Locate the cell with the specified text and output its [X, Y] center coordinate. 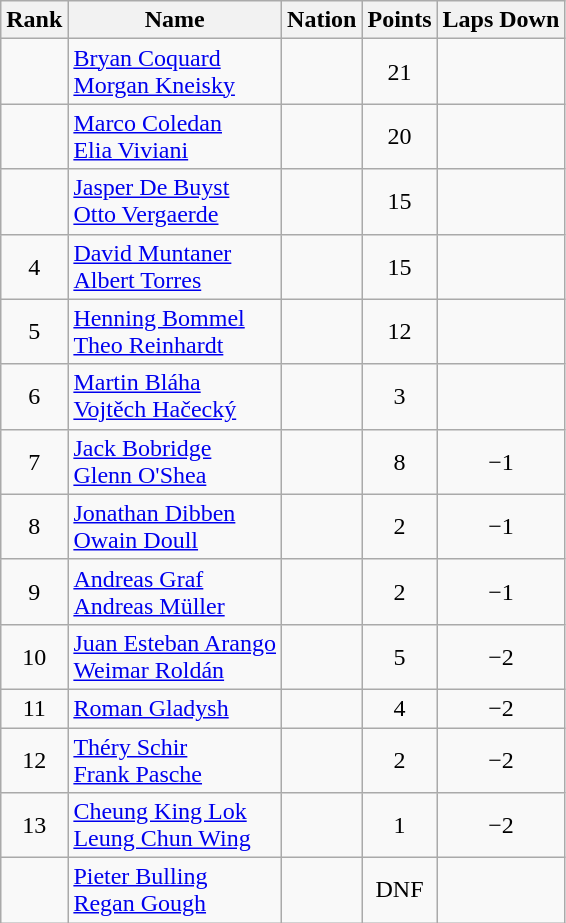
3 [400, 396]
7 [34, 462]
Laps Down [501, 20]
Andreas GrafAndreas Müller [175, 592]
Henning BommelTheo Reinhardt [175, 332]
Pieter BullingRegan Gough [175, 890]
Points [400, 20]
Rank [34, 20]
Marco ColedanElia Viviani [175, 136]
1 [400, 826]
Name [175, 20]
Martin BláhaVojtěch Hačecký [175, 396]
David MuntanerAlbert Torres [175, 266]
Jasper De BuystOtto Vergaerde [175, 202]
Jack BobridgeGlenn O'Shea [175, 462]
Cheung King LokLeung Chun Wing [175, 826]
11 [34, 708]
DNF [400, 890]
Nation [322, 20]
9 [34, 592]
Théry SchirFrank Pasche [175, 760]
Bryan CoquardMorgan Kneisky [175, 72]
13 [34, 826]
6 [34, 396]
Jonathan DibbenOwain Doull [175, 526]
21 [400, 72]
20 [400, 136]
Roman Gladysh [175, 708]
Juan Esteban ArangoWeimar Roldán [175, 656]
10 [34, 656]
